Locate the cell with the specified text and output its (X, Y) center coordinate. 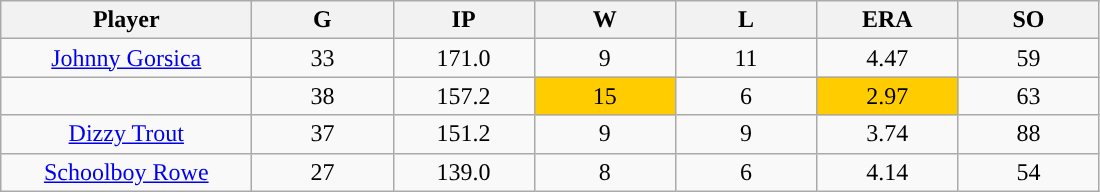
2.97 (888, 96)
Player (126, 20)
157.2 (464, 96)
63 (1028, 96)
37 (322, 134)
ERA (888, 20)
3.74 (888, 134)
SO (1028, 20)
8 (604, 172)
W (604, 20)
38 (322, 96)
4.47 (888, 58)
59 (1028, 58)
11 (746, 58)
33 (322, 58)
88 (1028, 134)
151.2 (464, 134)
171.0 (464, 58)
IP (464, 20)
54 (1028, 172)
139.0 (464, 172)
Dizzy Trout (126, 134)
4.14 (888, 172)
15 (604, 96)
L (746, 20)
27 (322, 172)
G (322, 20)
Schoolboy Rowe (126, 172)
Johnny Gorsica (126, 58)
